From the cell containing the given text, extract its center point as (X, Y) coordinate. 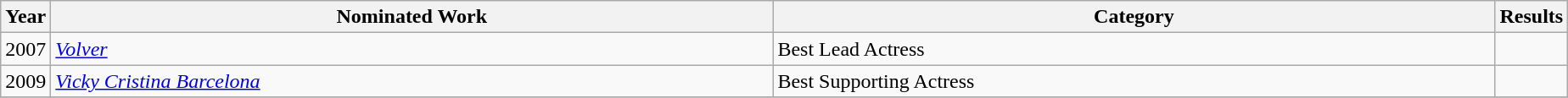
Volver (412, 49)
Category (1134, 17)
Year (25, 17)
Results (1532, 17)
2009 (25, 81)
Best Supporting Actress (1134, 81)
Vicky Cristina Barcelona (412, 81)
2007 (25, 49)
Nominated Work (412, 17)
Best Lead Actress (1134, 49)
